Output the (x, y) coordinate of the center of the cell containing the given text.  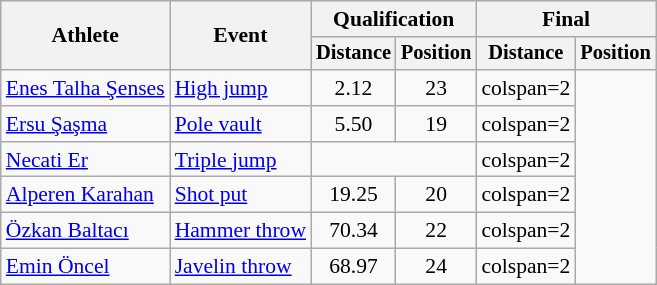
Emin Öncel (86, 267)
Athlete (86, 36)
Özkan Baltacı (86, 231)
Pole vault (240, 124)
Qualification (394, 19)
19 (436, 124)
High jump (240, 88)
Necati Er (86, 160)
Javelin throw (240, 267)
Event (240, 36)
Hammer throw (240, 231)
Enes Talha Şenses (86, 88)
Triple jump (240, 160)
5.50 (354, 124)
68.97 (354, 267)
19.25 (354, 195)
Alperen Karahan (86, 195)
20 (436, 195)
Shot put (240, 195)
24 (436, 267)
2.12 (354, 88)
Final (566, 19)
22 (436, 231)
70.34 (354, 231)
23 (436, 88)
Ersu Şaşma (86, 124)
